Provide the (X, Y) coordinate of the cell's center where the given text is located.  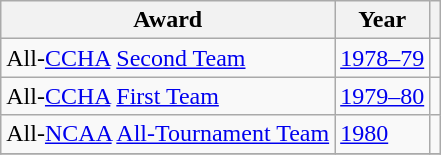
Year (382, 20)
1979–80 (382, 96)
1980 (382, 134)
Award (168, 20)
All-NCAA All-Tournament Team (168, 134)
All-CCHA First Team (168, 96)
All-CCHA Second Team (168, 58)
1978–79 (382, 58)
